For the text-containing cell, return its midpoint in [X, Y] coordinate format. 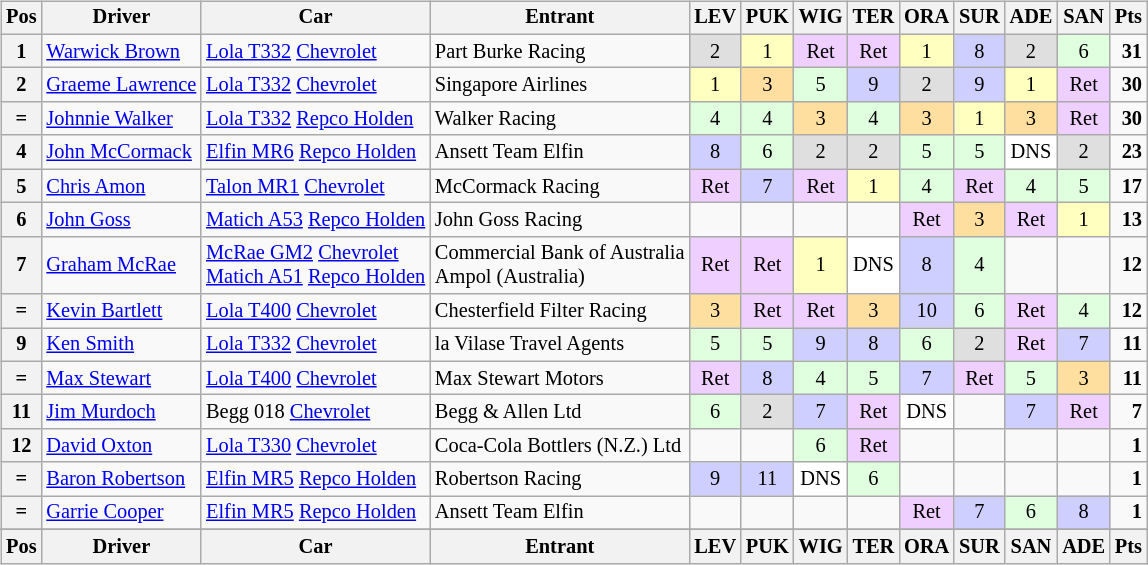
Kevin Bartlett [121, 311]
Lola T330 Chevrolet [316, 446]
Commercial Bank of Australia Ampol (Australia) [560, 265]
David Oxton [121, 446]
Lola T332 Repco Holden [316, 119]
John McCormack [121, 152]
Ken Smith [121, 345]
Coca-Cola Bottlers (N.Z.) Ltd [560, 446]
McCormack Racing [560, 186]
Singapore Airlines [560, 85]
John Goss Racing [560, 220]
McRae GM2 Chevrolet Matich A51 Repco Holden [316, 265]
Matich A53 Repco Holden [316, 220]
Warwick Brown [121, 51]
Begg & Allen Ltd [560, 412]
Graeme Lawrence [121, 85]
Max Stewart [121, 378]
Garrie Cooper [121, 513]
Graham McRae [121, 265]
13 [1128, 220]
31 [1128, 51]
Chesterfield Filter Racing [560, 311]
Chris Amon [121, 186]
Jim Murdoch [121, 412]
Talon MR1 Chevrolet [316, 186]
Robertson Racing [560, 479]
Walker Racing [560, 119]
Elfin MR6 Repco Holden [316, 152]
10 [926, 311]
Max Stewart Motors [560, 378]
Baron Robertson [121, 479]
Part Burke Racing [560, 51]
Begg 018 Chevrolet [316, 412]
Johnnie Walker [121, 119]
John Goss [121, 220]
23 [1128, 152]
17 [1128, 186]
la Vilase Travel Agents [560, 345]
